From the cell containing the given text, extract its center point as [x, y] coordinate. 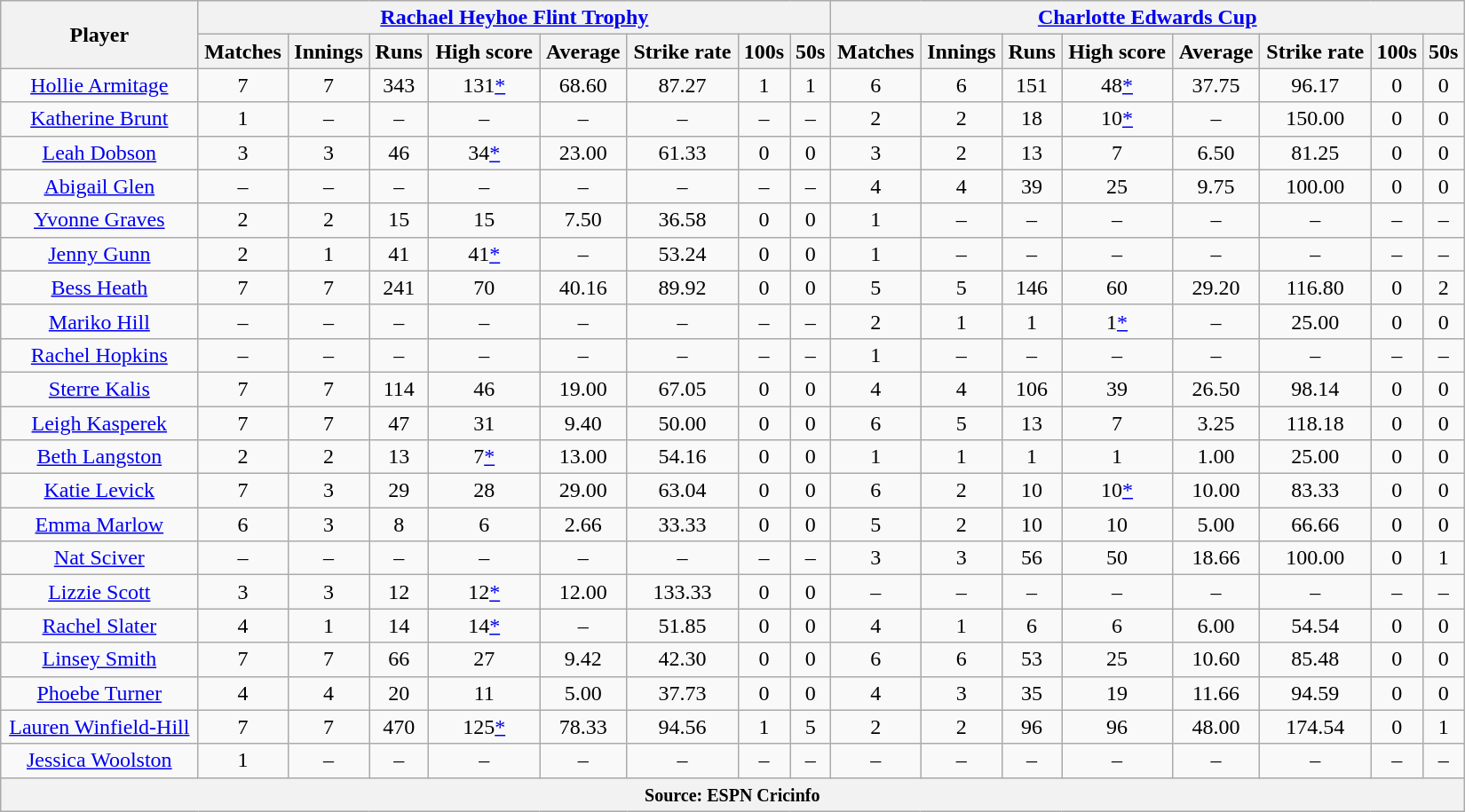
106 [1032, 389]
31 [485, 423]
27 [485, 659]
37.75 [1216, 85]
343 [400, 85]
Source: ESPN Cricinfo [732, 794]
34* [485, 153]
114 [400, 389]
37.73 [682, 693]
89.92 [682, 288]
53 [1032, 659]
61.33 [682, 153]
470 [400, 727]
26.50 [1216, 389]
28 [485, 491]
14* [485, 626]
85.48 [1316, 659]
Sterre Kalis [99, 389]
Katie Levick [99, 491]
13.00 [583, 457]
2.66 [583, 524]
Yvonne Graves [99, 220]
29.00 [583, 491]
Beth Langston [99, 457]
18.66 [1216, 558]
174.54 [1316, 727]
60 [1117, 288]
9.40 [583, 423]
133.33 [682, 592]
19 [1117, 693]
Linsey Smith [99, 659]
18 [1032, 119]
81.25 [1316, 153]
41* [485, 254]
66.66 [1316, 524]
Abigail Glen [99, 186]
48* [1117, 85]
10.00 [1216, 491]
Lizzie Scott [99, 592]
66 [400, 659]
Jenny Gunn [99, 254]
Rachel Hopkins [99, 355]
151 [1032, 85]
68.60 [583, 85]
Bess Heath [99, 288]
54.54 [1316, 626]
87.27 [682, 85]
Rachael Heyhoe Flint Trophy [515, 18]
Mariko Hill [99, 321]
9.42 [583, 659]
35 [1032, 693]
10.60 [1216, 659]
78.33 [583, 727]
23.00 [583, 153]
6.00 [1216, 626]
Player [99, 35]
51.85 [682, 626]
94.59 [1316, 693]
98.14 [1316, 389]
36.58 [682, 220]
9.75 [1216, 186]
47 [400, 423]
Leah Dobson [99, 153]
96.17 [1316, 85]
11.66 [1216, 693]
118.18 [1316, 423]
50 [1117, 558]
19.00 [583, 389]
131* [485, 85]
116.80 [1316, 288]
12.00 [583, 592]
Katherine Brunt [99, 119]
150.00 [1316, 119]
241 [400, 288]
11 [485, 693]
14 [400, 626]
7* [485, 457]
Leigh Kasperek [99, 423]
Rachel Slater [99, 626]
3.25 [1216, 423]
42.30 [682, 659]
146 [1032, 288]
41 [400, 254]
54.16 [682, 457]
Jessica Woolston [99, 761]
7.50 [583, 220]
33.33 [682, 524]
29 [400, 491]
29.20 [1216, 288]
12* [485, 592]
70 [485, 288]
Phoebe Turner [99, 693]
67.05 [682, 389]
1.00 [1216, 457]
53.24 [682, 254]
Charlotte Edwards Cup [1147, 18]
Lauren Winfield-Hill [99, 727]
48.00 [1216, 727]
125* [485, 727]
Hollie Armitage [99, 85]
20 [400, 693]
8 [400, 524]
40.16 [583, 288]
12 [400, 592]
50.00 [682, 423]
1* [1117, 321]
Nat Sciver [99, 558]
Emma Marlow [99, 524]
94.56 [682, 727]
63.04 [682, 491]
83.33 [1316, 491]
6.50 [1216, 153]
56 [1032, 558]
